Identify which cell holds the provided text, then report its (X, Y) central coordinate. 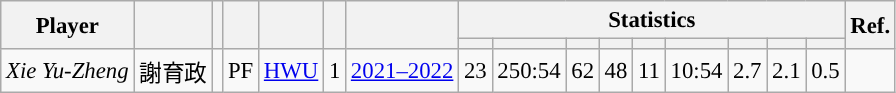
62 (582, 71)
Player (68, 25)
2.1 (786, 71)
2021–2022 (402, 71)
48 (616, 71)
0.5 (826, 71)
Xie Yu-Zheng (68, 71)
HWU (292, 71)
PF (241, 71)
Statistics (652, 20)
1 (335, 71)
2.7 (748, 71)
10:54 (696, 71)
11 (650, 71)
250:54 (529, 71)
謝育政 (173, 71)
Ref. (870, 25)
23 (476, 71)
